Capture the cell that displays the provided text and extract its (x, y) central coordinate. 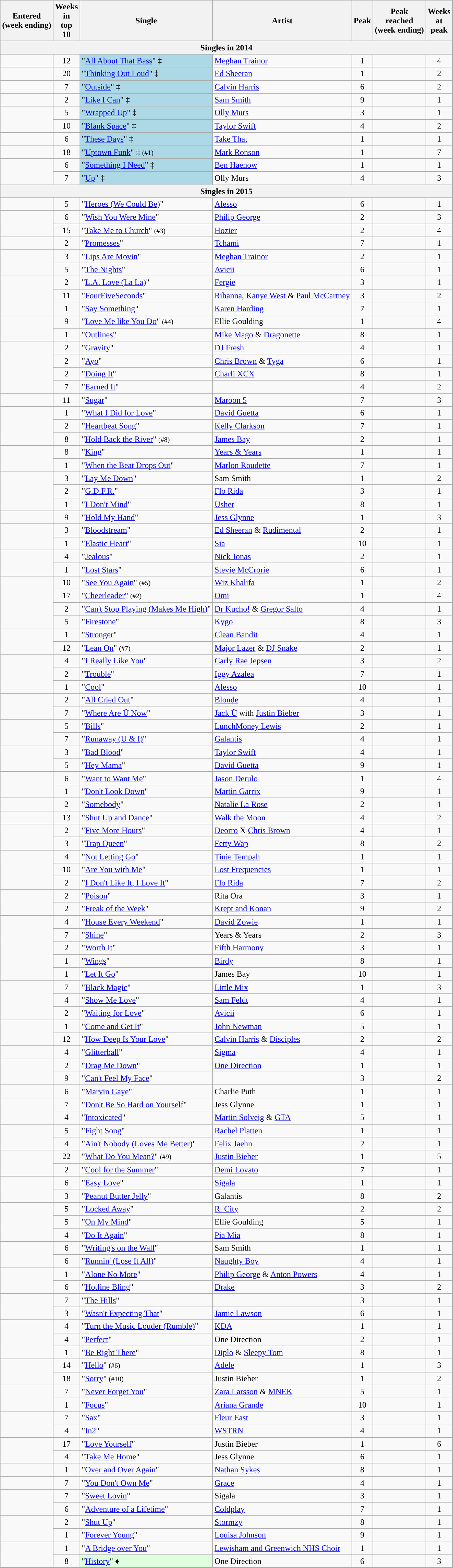
Iggy Azalea (282, 674)
"What I Did for Love" (146, 413)
"Waiting for Love" (146, 1013)
"Lips Are Movin" (146, 256)
Blonde (282, 700)
"Can't Stop Playing (Makes Me High)" (146, 608)
"Sorry" (#10) (146, 1378)
R. City (282, 1209)
"Come and Get It" (146, 1026)
"Ain't Nobody (Loves Me Better)" (146, 1144)
"Uptown Funk" ‡ (#1) (146, 152)
KDA (282, 1326)
"These Days" ‡ (146, 139)
"Trouble" (146, 674)
Fleur East (282, 1418)
Sigma (282, 1052)
David Zowie (282, 922)
"Wish You Were Mine" (146, 217)
Coldplay (282, 1509)
"Bloodstream" (146, 530)
Sia (282, 543)
Walk the Moon (282, 818)
"I Really Like You" (146, 661)
"Up" ‡ (146, 178)
"I Don't Like It, I Love It" (146, 883)
"Black Magic" (146, 987)
"Outside" ‡ (146, 87)
"Alone No More" (146, 1274)
"Love Me like You Do" (#4) (146, 322)
Martin Garrix (282, 791)
"History" ♦ (146, 1561)
"FourFiveSeconds" (146, 295)
Tinie Tempah (282, 857)
"Lean On" (#7) (146, 648)
"Adventure of a Lifetime" (146, 1509)
20 (66, 74)
DJ Fresh (282, 348)
Deorro X Chris Brown (282, 831)
"Hold Back the River" (#8) (146, 439)
Little Mix (282, 987)
"Marvin Gaye" (146, 1091)
Fetty Wap (282, 844)
"Shine" (146, 935)
Entered (week ending) (27, 21)
"Focus" (146, 1404)
Rihanna, Kanye West & Paul McCartney (282, 295)
Peakreached (week ending) (399, 21)
Martin Solveig & GTA (282, 1118)
John Newman (282, 1026)
Kygo (282, 622)
Calvin Harris & Disciples (282, 1039)
"Peanut Butter Jelly" (146, 1196)
"You Don't Own Me" (146, 1483)
14 (66, 1365)
"Writing's on the Wall" (146, 1248)
Mike Mago & Dragonette (282, 335)
Felix Jaehn (282, 1144)
Birdy (282, 961)
"Outlines" (146, 335)
"In2" (146, 1431)
"Forever Young" (146, 1535)
Lewisham and Greenwich NHS Choir (282, 1548)
"Gravity" (146, 348)
"Sweet Lovin" (146, 1496)
Nathan Sykes (282, 1470)
Kelly Clarkson (282, 426)
Jack Ü with Justin Bieber (282, 713)
"A Bridge over You" (146, 1548)
"Promesses" (146, 243)
"Wings" (146, 961)
"Take Me Home" (146, 1457)
"King" (146, 452)
Naughty Boy (282, 1261)
Weeksintop10 (66, 21)
Usher (282, 504)
"What Do You Mean?" (#9) (146, 1157)
"Earned It" (146, 387)
"Don't Be So Hard on Yourself" (146, 1105)
Philip George (282, 217)
"Doing It" (146, 374)
"Ayo" (146, 361)
"Bad Blood" (146, 752)
"Over and Over Again" (146, 1470)
Natalie La Rose (282, 804)
Demi Lovato (282, 1170)
"Cheerleader" (#2) (146, 595)
"Where Are Ü Now" (146, 713)
"Perfect" (146, 1339)
Omi (282, 595)
"Cool for the Summer" (146, 1170)
Lost Frequencies (282, 870)
"Drag Me Down" (146, 1065)
Dr Kucho! & Gregor Salto (282, 608)
"Take Me to Church" (#3) (146, 230)
"Hotline Bling" (146, 1287)
"Somebody" (146, 804)
WSTRN (282, 1431)
"Wasn't Expecting That" (146, 1313)
"Show Me Love" (146, 1000)
Major Lazer & DJ Snake (282, 648)
Rachel Platten (282, 1131)
Ben Haenow (282, 165)
Rita Ora (282, 896)
"Glitterball" (146, 1052)
Grace (282, 1483)
Nick Jonas (282, 556)
"Bills" (146, 726)
Singles in 2015 (226, 191)
"Want to Want Me" (146, 778)
"Don't Look Down" (146, 791)
"Shut Up" (146, 1522)
"Something I Need" ‡ (146, 165)
"Freak of the Week" (146, 909)
"I Don't Mind" (146, 504)
"Let It Go" (146, 974)
Jamie Lawson (282, 1313)
Sam Feldt (282, 1000)
Zara Larsson & MNEK (282, 1391)
Ariana Grande (282, 1404)
Stevie McCrorie (282, 569)
"Be Right There" (146, 1352)
"Like I Can" ‡ (146, 100)
"See You Again" (#5) (146, 582)
"Intoxicated" (146, 1118)
Ed Sheeran (282, 74)
"L.A. Love (La La)" (146, 282)
"Hello" (#6) (146, 1365)
Single (146, 21)
"When the Beat Drops Out" (146, 465)
Maroon 5 (282, 400)
"G.D.F.R." (146, 491)
"Runnin' (Lose It All)" (146, 1261)
Krept and Konan (282, 909)
"The Nights" (146, 269)
"Thinking Out Loud" ‡ (146, 74)
"Shut Up and Dance" (146, 818)
Louisa Johnson (282, 1535)
"Locked Away" (146, 1209)
Charli XCX (282, 374)
"Stronger" (146, 635)
"Fight Song" (146, 1131)
"Blank Space" ‡ (146, 126)
"All About That Bass" ‡ (146, 61)
"Sugar" (146, 400)
Pia Mia (282, 1235)
LunchMoney Lewis (282, 726)
"On My Mind" (146, 1222)
"Trap Queen" (146, 844)
"Poison" (146, 896)
"How Deep Is Your Love" (146, 1039)
Fergie (282, 282)
"Hey Mama" (146, 765)
"Never Forget You" (146, 1391)
"Are You with Me" (146, 870)
Wiz Khalifa (282, 582)
Carly Rae Jepsen (282, 661)
"Cool" (146, 687)
"Turn the Music Louder (Rumble)" (146, 1326)
Stormzy (282, 1522)
Drake (282, 1287)
Tchami (282, 243)
Peak (362, 21)
"Worth It" (146, 948)
15 (66, 230)
"Five More Hours" (146, 831)
"Runaway (U & I)" (146, 739)
Marlon Roudette (282, 465)
Adele (282, 1365)
Artist (282, 21)
Hozier (282, 230)
"All Cried Out" (146, 700)
Charlie Puth (282, 1091)
Calvin Harris (282, 87)
Diplo & Sleepy Tom (282, 1352)
"Jealous" (146, 556)
Karen Harding (282, 309)
"Heroes (We Could Be)" (146, 204)
"Firestone" (146, 622)
"Do It Again" (146, 1235)
Weeksatpeak (439, 21)
"Love Yourself" (146, 1444)
Fifth Harmony (282, 948)
"Not Letting Go" (146, 857)
"Wrapped Up" ‡ (146, 113)
Jason Derulo (282, 778)
"House Every Weekend" (146, 922)
Mark Ronson (282, 152)
"Heartbeat Song" (146, 426)
"The Hills" (146, 1300)
"Hold My Hand" (146, 517)
"Sax" (146, 1418)
"Elastic Heart" (146, 543)
22 (66, 1157)
"Can't Feel My Face" (146, 1078)
"Say Something" (146, 309)
Chris Brown & Tyga (282, 361)
Philip George & Anton Powers (282, 1274)
"Lost Stars" (146, 569)
"Easy Love" (146, 1183)
13 (66, 818)
Clean Bandit (282, 635)
"Lay Me Down" (146, 478)
Singles in 2014 (226, 48)
Ed Sheeran & Rudimental (282, 530)
Take That (282, 139)
